Provide the [x, y] coordinate of the cell's center where the given text is located.  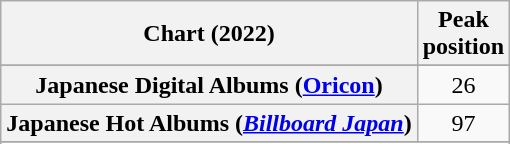
26 [463, 85]
Japanese Digital Albums (Oricon) [209, 85]
Peakposition [463, 34]
Chart (2022) [209, 34]
Japanese Hot Albums (Billboard Japan) [209, 123]
97 [463, 123]
